For the text-containing cell, return its midpoint in [X, Y] coordinate format. 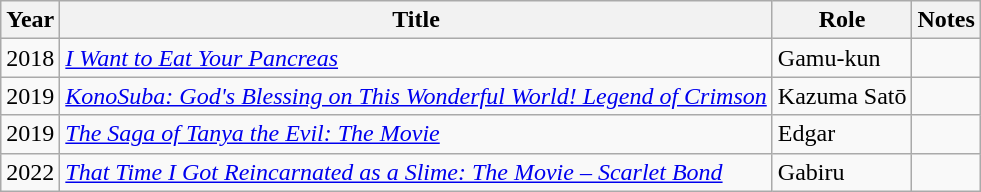
Year [30, 20]
Edgar [842, 134]
Notes [946, 20]
2022 [30, 172]
Title [416, 20]
That Time I Got Reincarnated as a Slime: The Movie – Scarlet Bond [416, 172]
I Want to Eat Your Pancreas [416, 58]
Gamu-kun [842, 58]
The Saga of Tanya the Evil: The Movie [416, 134]
2018 [30, 58]
KonoSuba: God's Blessing on This Wonderful World! Legend of Crimson [416, 96]
Kazuma Satō [842, 96]
Gabiru [842, 172]
Role [842, 20]
